Extract the (x, y) coordinate from the center of the cell holding the provided text.  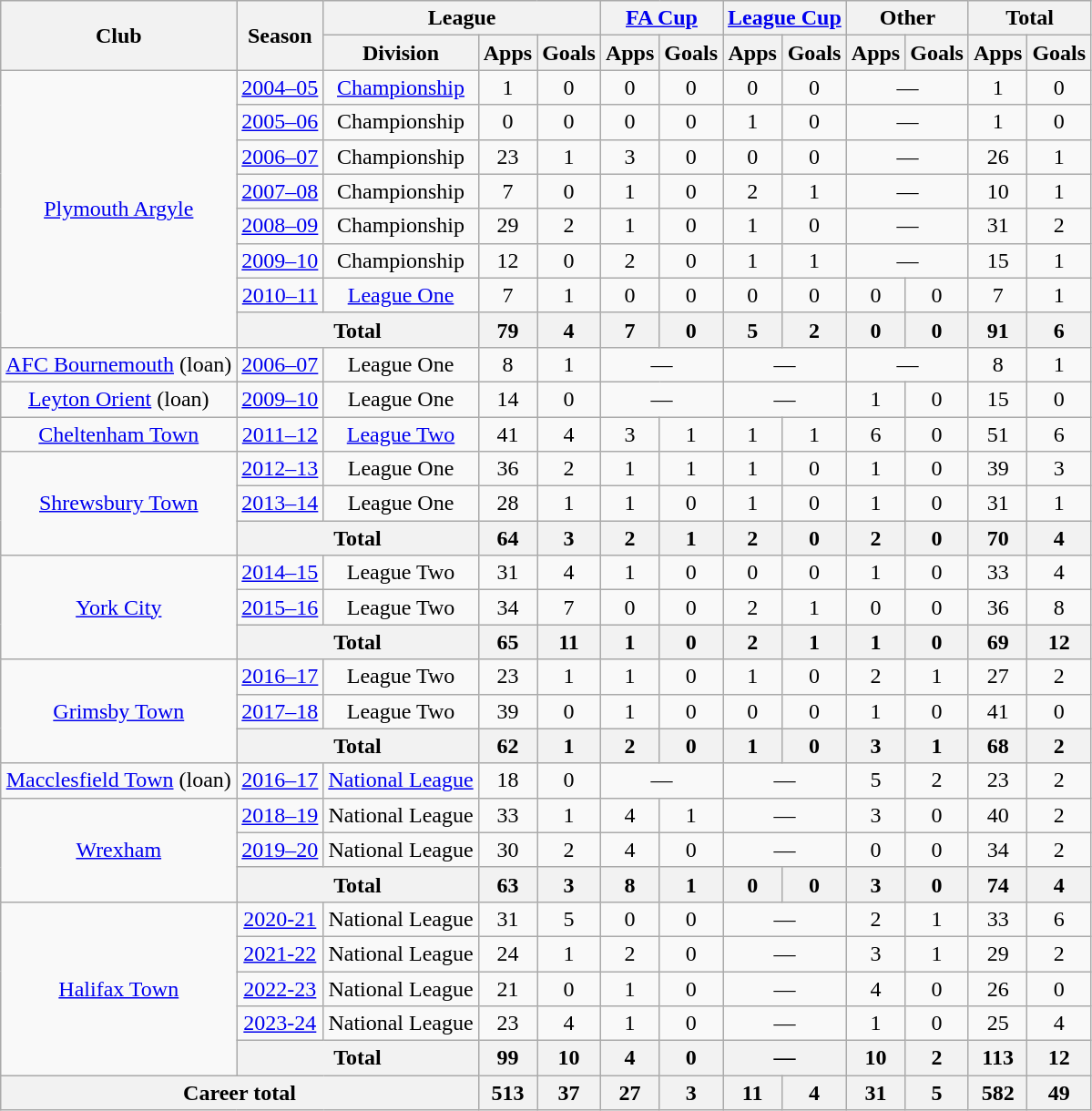
69 (997, 642)
2011–12 (281, 434)
37 (569, 1093)
91 (997, 330)
2023-24 (281, 1024)
30 (507, 850)
Career total (240, 1093)
49 (1059, 1093)
113 (997, 1058)
FA Cup (661, 18)
2019–20 (281, 850)
Other (907, 18)
63 (507, 884)
68 (997, 746)
79 (507, 330)
Macclesfield Town (loan) (118, 780)
14 (507, 399)
Division (401, 53)
2012–13 (281, 469)
Plymouth Argyle (118, 209)
2022-23 (281, 988)
2015–16 (281, 607)
2005–06 (281, 122)
Club (118, 36)
2004–05 (281, 87)
513 (507, 1093)
Cheltenham Town (118, 434)
Wrexham (118, 850)
Season (281, 36)
74 (997, 884)
64 (507, 538)
2010–11 (281, 295)
2014–15 (281, 573)
York City (118, 607)
582 (997, 1093)
25 (997, 1024)
21 (507, 988)
AFC Bournemouth (loan) (118, 364)
24 (507, 953)
Grimsby Town (118, 711)
Leyton Orient (loan) (118, 399)
28 (507, 504)
League (462, 18)
51 (997, 434)
2008–09 (281, 226)
2007–08 (281, 191)
2020-21 (281, 919)
99 (507, 1058)
2017–18 (281, 711)
65 (507, 642)
2013–14 (281, 504)
62 (507, 746)
Shrewsbury Town (118, 504)
2021-22 (281, 953)
40 (997, 815)
70 (997, 538)
League Cup (785, 18)
18 (507, 780)
2018–19 (281, 815)
Halifax Town (118, 988)
